Return [x, y] of the center of cell containing provided text 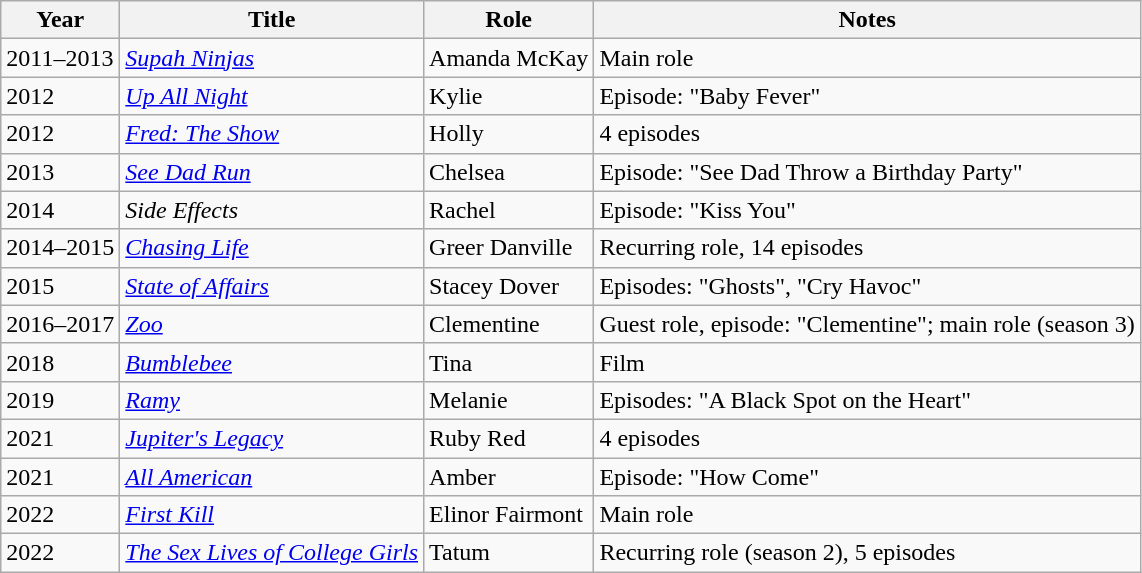
Greer Danville [509, 248]
Film [868, 362]
2014 [60, 210]
Kylie [509, 96]
Chasing Life [272, 248]
Notes [868, 20]
2016–2017 [60, 324]
Up All Night [272, 96]
2015 [60, 286]
First Kill [272, 515]
Stacey Dover [509, 286]
2014–2015 [60, 248]
Jupiter's Legacy [272, 438]
2019 [60, 400]
Episode: "See Dad Throw a Birthday Party" [868, 172]
Tina [509, 362]
Zoo [272, 324]
2013 [60, 172]
Year [60, 20]
Bumblebee [272, 362]
Episode: "How Come" [868, 477]
Guest role, episode: "Clementine"; main role (season 3) [868, 324]
Holly [509, 134]
Clementine [509, 324]
2018 [60, 362]
State of Affairs [272, 286]
Melanie [509, 400]
Amanda McKay [509, 58]
Episodes: "Ghosts", "Cry Havoc" [868, 286]
Recurring role, 14 episodes [868, 248]
Episodes: "A Black Spot on the Heart" [868, 400]
Role [509, 20]
Episode: "Baby Fever" [868, 96]
The Sex Lives of College Girls [272, 553]
Recurring role (season 2), 5 episodes [868, 553]
Elinor Fairmont [509, 515]
See Dad Run [272, 172]
Amber [509, 477]
Ruby Red [509, 438]
Title [272, 20]
Fred: The Show [272, 134]
All American [272, 477]
Episode: "Kiss You" [868, 210]
Side Effects [272, 210]
Rachel [509, 210]
Chelsea [509, 172]
Tatum [509, 553]
Supah Ninjas [272, 58]
2011–2013 [60, 58]
Ramy [272, 400]
